Scan for the cell matching the given text and deliver its [X, Y] coordinate at center. 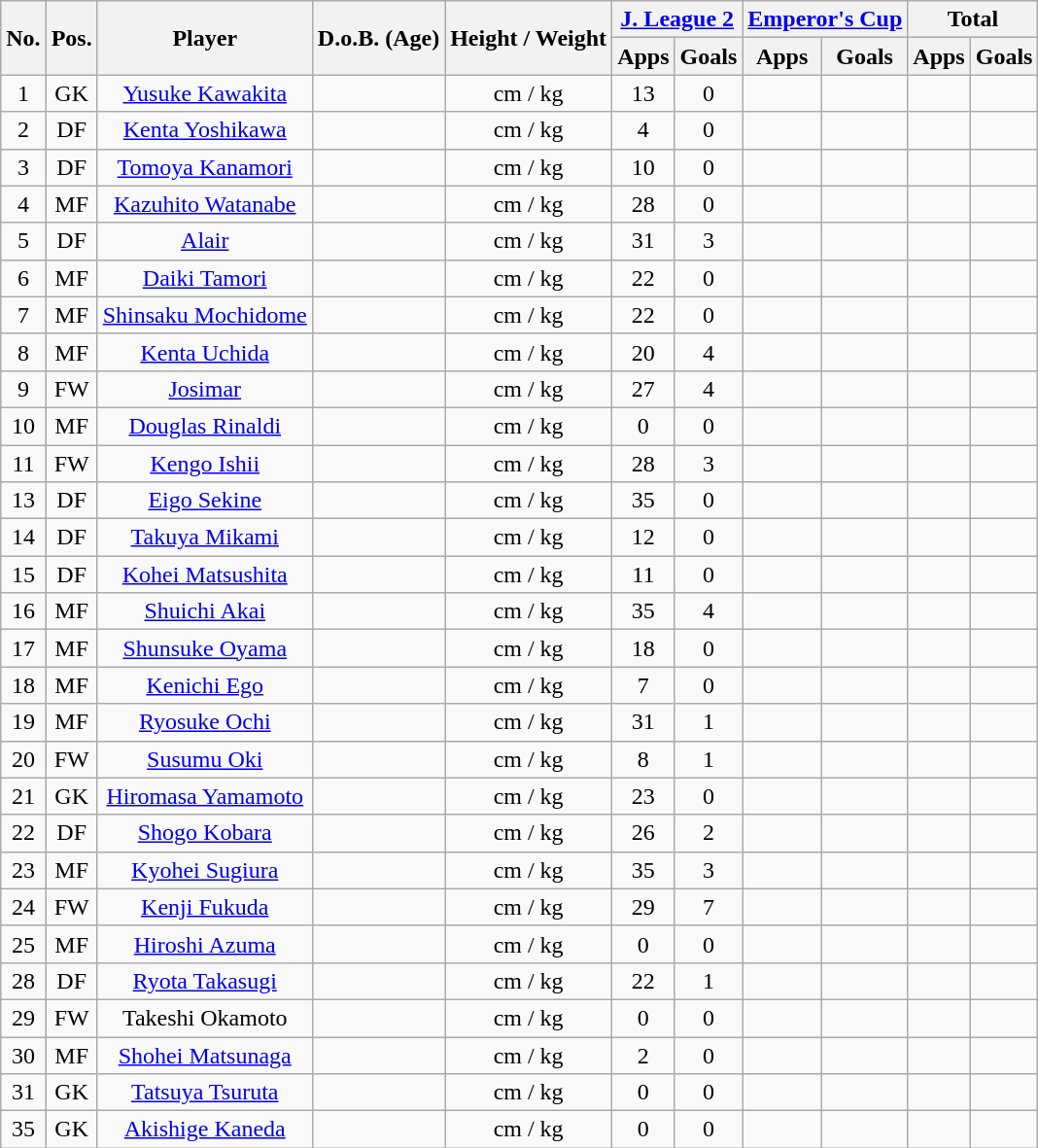
27 [643, 389]
24 [23, 907]
30 [23, 1055]
Shunsuke Oyama [204, 648]
Shuichi Akai [204, 611]
Alair [204, 241]
Takeshi Okamoto [204, 1018]
15 [23, 574]
J. League 2 [677, 19]
Hiroshi Azuma [204, 944]
Akishige Kaneda [204, 1130]
Daiki Tamori [204, 278]
Kenji Fukuda [204, 907]
Shohei Matsunaga [204, 1055]
Kyohei Sugiura [204, 870]
Kenta Yoshikawa [204, 130]
Kengo Ishii [204, 464]
19 [23, 722]
Emperor's Cup [825, 19]
Yusuke Kawakita [204, 93]
Kenta Uchida [204, 352]
21 [23, 796]
Douglas Rinaldi [204, 426]
Pos. [72, 38]
Susumu Oki [204, 759]
Shogo Kobara [204, 833]
Eigo Sekine [204, 501]
Takuya Mikami [204, 538]
No. [23, 38]
12 [643, 538]
Kenichi Ego [204, 685]
Hiromasa Yamamoto [204, 796]
Tomoya Kanamori [204, 167]
5 [23, 241]
Ryota Takasugi [204, 981]
Ryosuke Ochi [204, 722]
Shinsaku Mochidome [204, 315]
Kazuhito Watanabe [204, 204]
Kohei Matsushita [204, 574]
Tatsuya Tsuruta [204, 1093]
6 [23, 278]
14 [23, 538]
Josimar [204, 389]
16 [23, 611]
Height / Weight [529, 38]
25 [23, 944]
26 [643, 833]
9 [23, 389]
Total [973, 19]
Player [204, 38]
D.o.B. (Age) [378, 38]
17 [23, 648]
